Identify which cell holds the provided text, then report its (x, y) central coordinate. 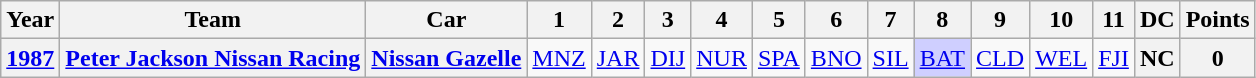
Car (446, 20)
SIL (890, 58)
SPA (778, 58)
Nissan Gazelle (446, 58)
10 (1062, 20)
Peter Jackson Nissan Racing (213, 58)
CLD (1000, 58)
0 (1218, 58)
BAT (942, 58)
3 (668, 20)
1987 (30, 58)
MNZ (559, 58)
2 (618, 20)
FJI (1114, 58)
Points (1218, 20)
5 (778, 20)
4 (722, 20)
Team (213, 20)
7 (890, 20)
11 (1114, 20)
Year (30, 20)
NUR (722, 58)
6 (836, 20)
DC (1157, 20)
DIJ (668, 58)
8 (942, 20)
9 (1000, 20)
NC (1157, 58)
WEL (1062, 58)
BNO (836, 58)
1 (559, 20)
JAR (618, 58)
